Identify which cell holds the provided text, then report its (X, Y) central coordinate. 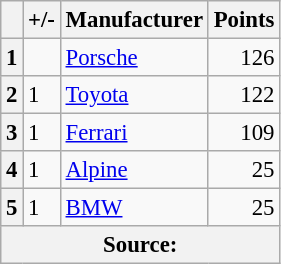
126 (244, 58)
122 (244, 95)
+/- (42, 20)
BMW (134, 208)
4 (12, 170)
3 (12, 133)
Source: (140, 245)
5 (12, 208)
Alpine (134, 170)
2 (12, 95)
109 (244, 133)
Manufacturer (134, 20)
Points (244, 20)
Ferrari (134, 133)
Porsche (134, 58)
Toyota (134, 95)
